Scan for the cell matching the given text and deliver its (x, y) coordinate at center. 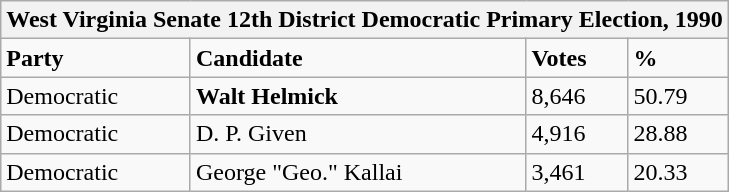
3,461 (577, 172)
8,646 (577, 96)
Votes (577, 58)
George "Geo." Kallai (358, 172)
Candidate (358, 58)
D. P. Given (358, 134)
50.79 (678, 96)
20.33 (678, 172)
Walt Helmick (358, 96)
4,916 (577, 134)
Party (96, 58)
% (678, 58)
28.88 (678, 134)
West Virginia Senate 12th District Democratic Primary Election, 1990 (365, 20)
